Locate the cell with the specified text and output its [x, y] center coordinate. 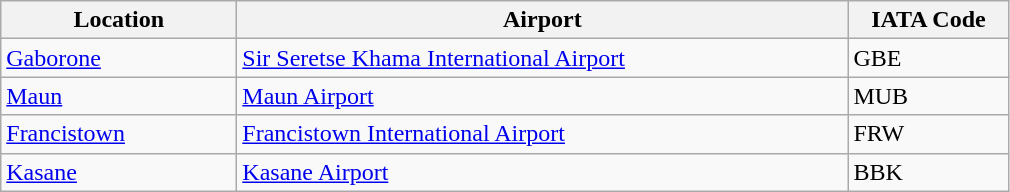
IATA Code [928, 20]
Kasane [119, 172]
GBE [928, 58]
FRW [928, 134]
Kasane Airport [542, 172]
BBK [928, 172]
Sir Seretse Khama International Airport [542, 58]
MUB [928, 96]
Airport [542, 20]
Gaborone [119, 58]
Location [119, 20]
Maun [119, 96]
Francistown [119, 134]
Francistown International Airport [542, 134]
Maun Airport [542, 96]
